Search for the cell housing the specified text and yield its (x, y) center coordinate. 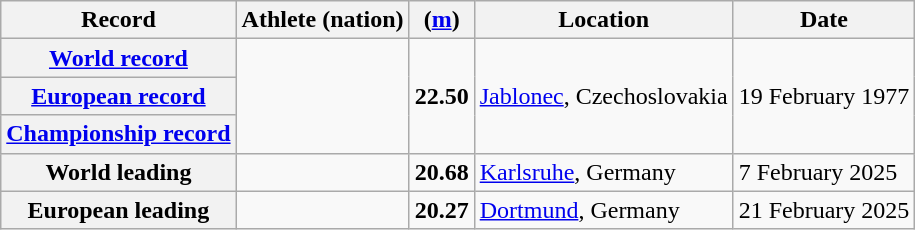
Record (118, 20)
Location (604, 20)
Championship record (118, 134)
Jablonec, Czechoslovakia (604, 96)
Date (824, 20)
19 February 1977 (824, 96)
20.27 (442, 210)
20.68 (442, 172)
(m) (442, 20)
7 February 2025 (824, 172)
21 February 2025 (824, 210)
European record (118, 96)
Athlete (nation) (322, 20)
Dortmund, Germany (604, 210)
22.50 (442, 96)
World record (118, 58)
World leading (118, 172)
European leading (118, 210)
Karlsruhe, Germany (604, 172)
